Extract the [X, Y] coordinate from the center of the cell holding the provided text.  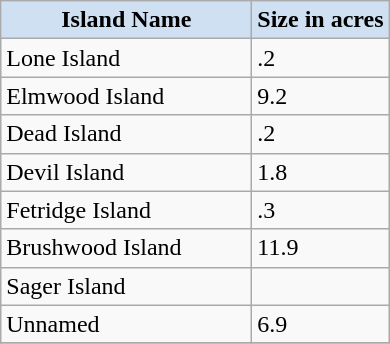
Island Name [126, 20]
Devil Island [126, 172]
1.8 [320, 172]
Unnamed [126, 324]
6.9 [320, 324]
11.9 [320, 248]
Dead Island [126, 134]
.3 [320, 210]
Lone Island [126, 58]
Size in acres [320, 20]
9.2 [320, 96]
Elmwood Island [126, 96]
Fetridge Island [126, 210]
Sager Island [126, 286]
Brushwood Island [126, 248]
